Extract the (x, y) coordinate from the center of the cell holding the provided text.  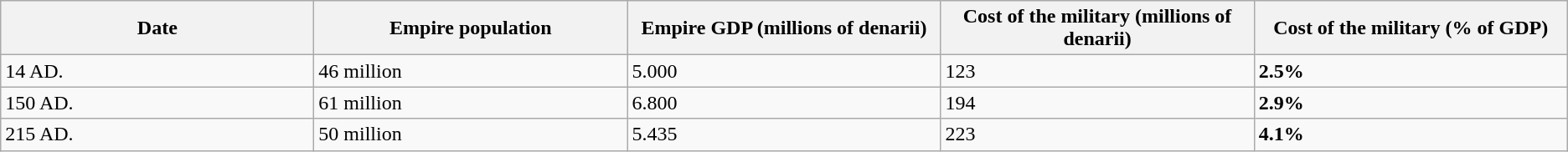
14 AD. (157, 71)
215 AD. (157, 134)
61 million (471, 103)
Cost of the military (% of GDP) (1411, 28)
46 million (471, 71)
2.5% (1411, 71)
123 (1097, 71)
223 (1097, 134)
50 million (471, 134)
6.800 (784, 103)
Date (157, 28)
Empire GDP (millions of denarii) (784, 28)
2.9% (1411, 103)
5.435 (784, 134)
Empire population (471, 28)
150 AD. (157, 103)
Cost of the military (millions of denarii) (1097, 28)
5.000 (784, 71)
4.1% (1411, 134)
194 (1097, 103)
